Provide the [X, Y] coordinate of the cell's center where the given text is located.  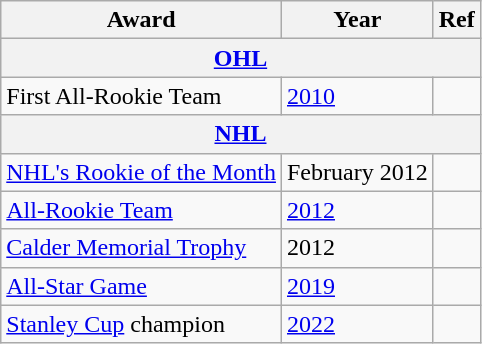
NHL [240, 134]
2019 [357, 286]
Calder Memorial Trophy [142, 248]
All-Star Game [142, 286]
All-Rookie Team [142, 210]
First All-Rookie Team [142, 96]
Ref [456, 20]
2010 [357, 96]
NHL's Rookie of the Month [142, 172]
February 2012 [357, 172]
Stanley Cup champion [142, 324]
OHL [240, 58]
Award [142, 20]
2022 [357, 324]
Year [357, 20]
